Capture the cell that displays the provided text and extract its [x, y] central coordinate. 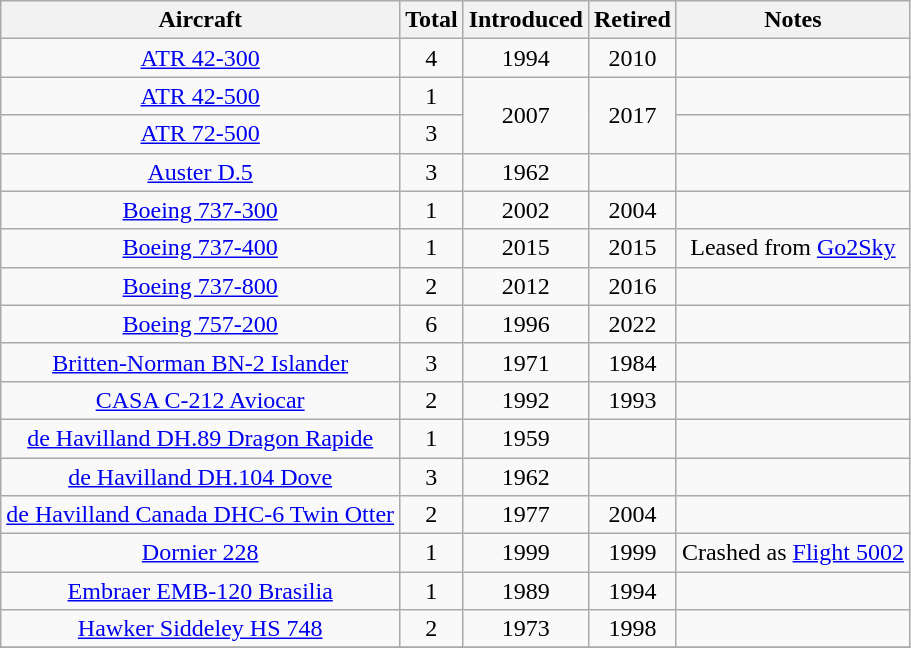
1973 [526, 629]
6 [432, 324]
2022 [632, 324]
Boeing 757-200 [200, 324]
de Havilland DH.104 Dove [200, 477]
2017 [632, 115]
Aircraft [200, 20]
4 [432, 58]
2007 [526, 115]
Hawker Siddeley HS 748 [200, 629]
Dornier 228 [200, 553]
Boeing 737-400 [200, 248]
1996 [526, 324]
2010 [632, 58]
1977 [526, 515]
1959 [526, 438]
ATR 72-500 [200, 134]
1992 [526, 400]
Leased from Go2Sky [792, 248]
1993 [632, 400]
de Havilland Canada DHC-6 Twin Otter [200, 515]
Retired [632, 20]
ATR 42-500 [200, 96]
Embraer EMB-120 Brasilia [200, 591]
Auster D.5 [200, 172]
Boeing 737-800 [200, 286]
1984 [632, 362]
Crashed as Flight 5002 [792, 553]
Notes [792, 20]
2002 [526, 210]
2016 [632, 286]
Total [432, 20]
Britten-Norman BN-2 Islander [200, 362]
1989 [526, 591]
de Havilland DH.89 Dragon Rapide [200, 438]
Boeing 737-300 [200, 210]
2012 [526, 286]
1998 [632, 629]
1971 [526, 362]
ATR 42-300 [200, 58]
CASA C-212 Aviocar [200, 400]
Introduced [526, 20]
